From the cell containing the given text, extract its center point as (x, y) coordinate. 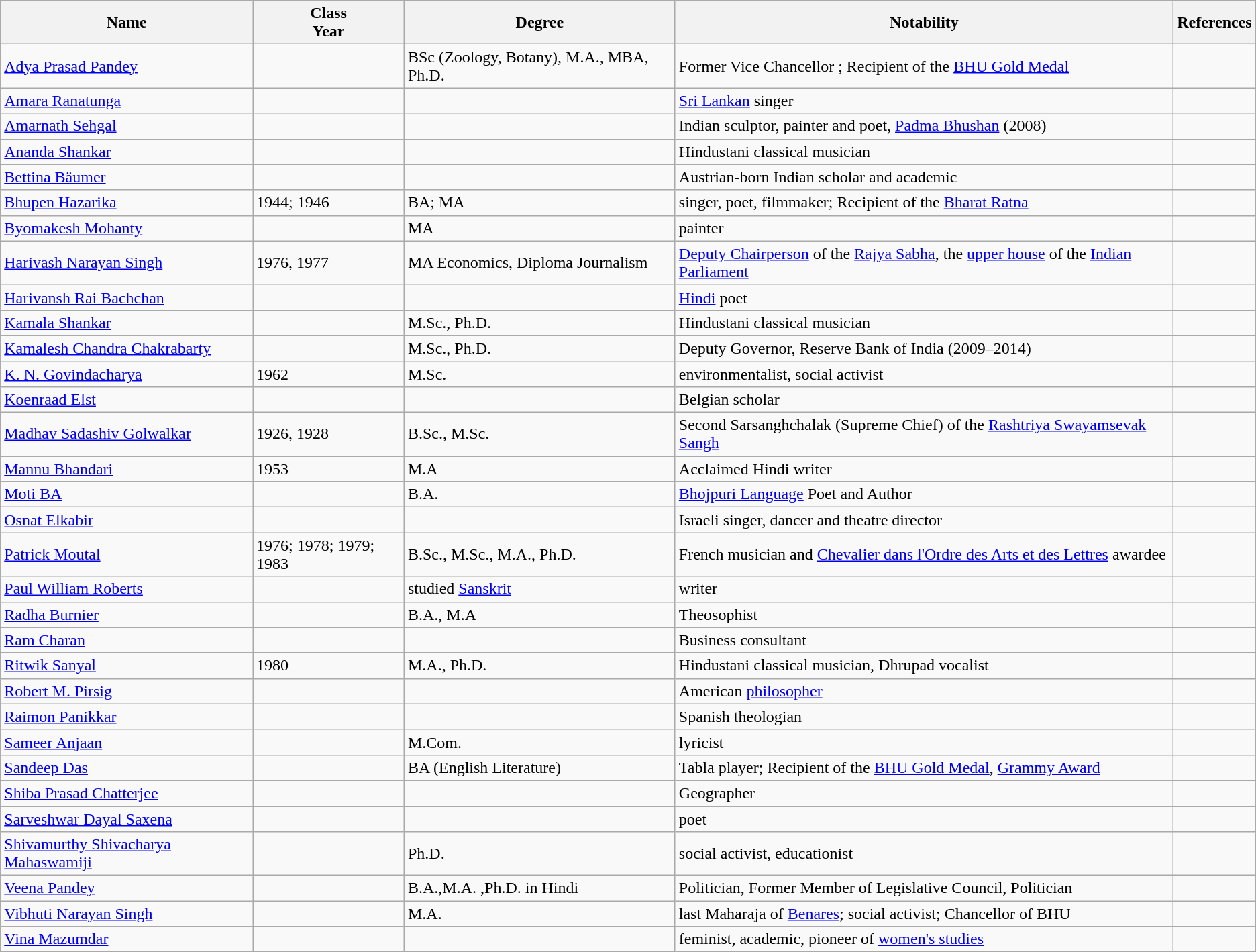
M.A., Ph.D. (539, 666)
Geographer (924, 793)
BSc (Zoology, Botany), M.A., MBA, Ph.D. (539, 66)
Second Sarsanghchalak (Supreme Chief) of the Rashtriya Swayamsevak Sangh (924, 435)
studied Sanskrit (539, 589)
1944; 1946 (329, 203)
Kamalesh Chandra Chakrabarty (127, 348)
B.A.,M.A. ,Ph.D. in Hindi (539, 888)
Ram Charan (127, 640)
Politician, Former Member of Legislative Council, Politician (924, 888)
singer, poet, filmmaker; Recipient of the Bharat Ratna (924, 203)
Madhav Sadashiv Golwalkar (127, 435)
Radha Burnier (127, 615)
M.Com. (539, 742)
environmentalist, social activist (924, 374)
Amarnath Sehgal (127, 126)
French musician and Chevalier dans l'Ordre des Arts et des Lettres awardee (924, 554)
1926, 1928 (329, 435)
writer (924, 589)
Theosophist (924, 615)
1976; 1978; 1979; 1983 (329, 554)
B.A., M.A (539, 615)
American philosopher (924, 691)
Deputy Governor, Reserve Bank of India (2009–2014) (924, 348)
1980 (329, 666)
Sri Lankan singer (924, 101)
Adya Prasad Pandey (127, 66)
Degree (539, 23)
Hindustani classical musician, Dhrupad vocalist (924, 666)
K. N. Govindacharya (127, 374)
Veena Pandey (127, 888)
Former Vice Chancellor ; Recipient of the BHU Gold Medal (924, 66)
Raimon Panikkar (127, 717)
1953 (329, 469)
BA (English Literature) (539, 768)
Harivash Narayan Singh (127, 263)
last Maharaja of Benares; social activist; Chancellor of BHU (924, 914)
Vina Mazumdar (127, 939)
MA (539, 228)
Ritwik Sanyal (127, 666)
Acclaimed Hindi writer (924, 469)
References (1214, 23)
Kamala Shankar (127, 323)
social activist, educationist (924, 853)
M.A (539, 469)
Bettina Bäumer (127, 177)
MA Economics, Diploma Journalism (539, 263)
Bhupen Hazarika (127, 203)
Byomakesh Mohanty (127, 228)
Moti BA (127, 494)
painter (924, 228)
Ph.D. (539, 853)
Sameer Anjaan (127, 742)
Israeli singer, dancer and theatre director (924, 520)
Name (127, 23)
Bhojpuri Language Poet and Author (924, 494)
1962 (329, 374)
Koenraad Elst (127, 400)
B.A. (539, 494)
Deputy Chairperson of the Rajya Sabha, the upper house of the Indian Parliament (924, 263)
Indian sculptor, painter and poet, Padma Bhushan (2008) (924, 126)
Ananda Shankar (127, 152)
M.Sc. (539, 374)
Patrick Moutal (127, 554)
B.Sc., M.Sc. (539, 435)
Amara Ranatunga (127, 101)
Mannu Bhandari (127, 469)
Osnat Elkabir (127, 520)
Notability (924, 23)
Spanish theologian (924, 717)
ClassYear (329, 23)
M.A. (539, 914)
lyricist (924, 742)
1976, 1977 (329, 263)
Hindi poet (924, 297)
Harivansh Rai Bachchan (127, 297)
Tabla player; Recipient of the BHU Gold Medal, Grammy Award (924, 768)
Business consultant (924, 640)
Sandeep Das (127, 768)
Shivamurthy Shivacharya Mahaswamiji (127, 853)
Shiba Prasad Chatterjee (127, 793)
Vibhuti Narayan Singh (127, 914)
BA; MA (539, 203)
feminist, academic, pioneer of women's studies (924, 939)
B.Sc., M.Sc., M.A., Ph.D. (539, 554)
Belgian scholar (924, 400)
Paul William Roberts (127, 589)
Austrian-born Indian scholar and academic (924, 177)
poet (924, 819)
Robert M. Pirsig (127, 691)
Sarveshwar Dayal Saxena (127, 819)
